For the text-containing cell, return its midpoint in [X, Y] coordinate format. 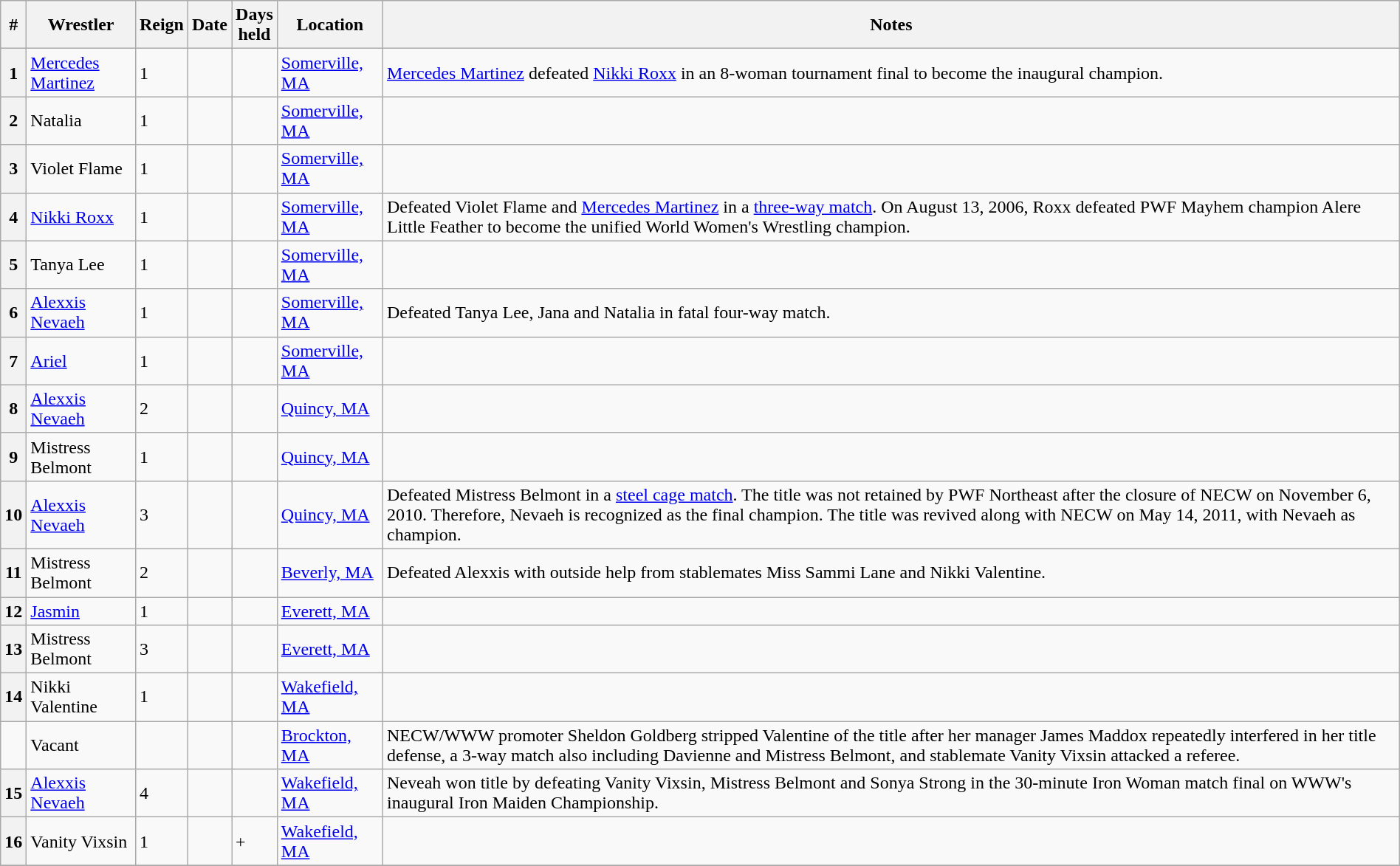
Mercedes Martinez defeated Nikki Roxx in an 8-woman tournament final to become the inaugural champion. [892, 72]
Beverly, MA [329, 573]
Notes [892, 25]
Mercedes Martinez [81, 72]
Date [210, 25]
12 [13, 611]
Location [329, 25]
Nikki Valentine [81, 697]
14 [13, 697]
Vacant [81, 746]
Tanya Lee [81, 264]
15 [13, 793]
Natalia [81, 121]
Jasmin [81, 611]
Nikki Roxx [81, 217]
13 [13, 650]
10 [13, 515]
5 [13, 264]
11 [13, 573]
Defeated Tanya Lee, Jana and Natalia in fatal four-way match. [892, 313]
+ [255, 842]
7 [13, 360]
6 [13, 313]
Vanity Vixsin [81, 842]
# [13, 25]
Defeated Alexxis with outside help from stablemates Miss Sammi Lane and Nikki Valentine. [892, 573]
9 [13, 456]
Daysheld [255, 25]
8 [13, 409]
Reign [161, 25]
Ariel [81, 360]
Wrestler [81, 25]
Brockton, MA [329, 746]
16 [13, 842]
Violet Flame [81, 168]
